For the text-containing cell, return its midpoint in [x, y] coordinate format. 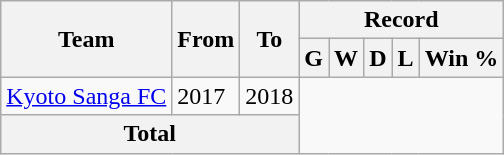
Record [402, 20]
G [314, 58]
W [346, 58]
2017 [206, 96]
Team [86, 39]
D [378, 58]
Win % [462, 58]
2018 [270, 96]
From [206, 39]
Total [150, 134]
Kyoto Sanga FC [86, 96]
L [406, 58]
To [270, 39]
